Extract the [X, Y] coordinate from the center of the cell holding the provided text.  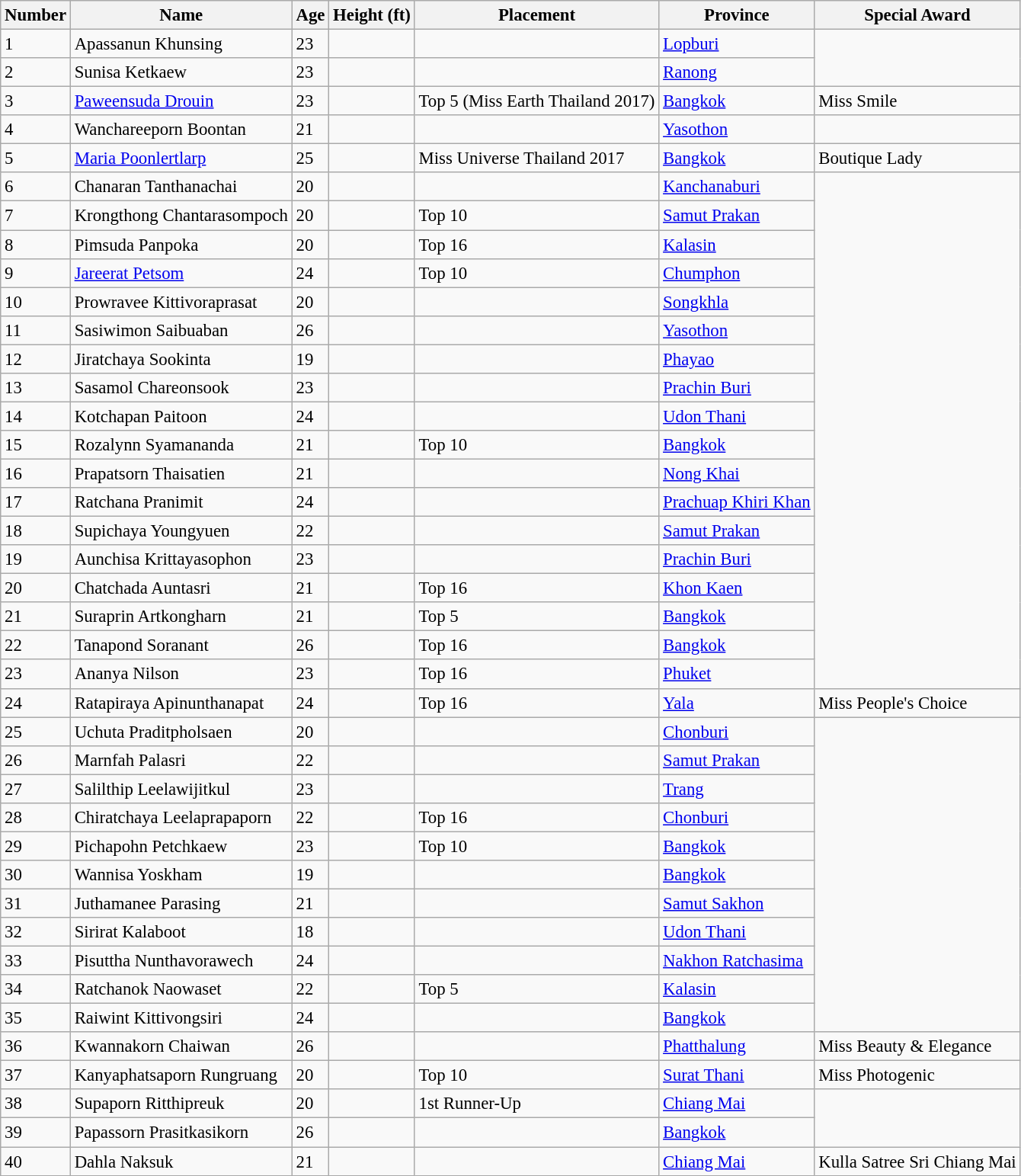
Khon Kaen [737, 588]
Kwannakorn Chaiwan [181, 1046]
Prachuap Khiri Khan [737, 502]
17 [36, 502]
6 [36, 187]
Chiratchaya Leelaprapaporn [181, 818]
12 [36, 359]
Tanapond Soranant [181, 646]
40 [36, 1162]
33 [36, 961]
Paweensuda Drouin [181, 101]
Pimsuda Panpoka [181, 245]
Raiwint Kittivongsiri [181, 1018]
Ratchana Pranimit [181, 502]
Dahla Naksuk [181, 1162]
Jiratchaya Sookinta [181, 359]
Top 5 (Miss Earth Thailand 2017) [536, 101]
Kulla Satree Sri Chiang Mai [917, 1162]
Papassorn Prasitkasikorn [181, 1133]
4 [36, 130]
Kanyaphatsaporn Rungruang [181, 1075]
Nakhon Ratchasima [737, 961]
Phuket [737, 675]
Special Award [917, 15]
14 [36, 416]
Kotchapan Paitoon [181, 416]
7 [36, 216]
1 [36, 44]
3 [36, 101]
Miss Universe Thailand 2017 [536, 159]
29 [36, 846]
Pisuttha Nunthavorawech [181, 961]
Age [311, 15]
Aunchisa Krittayasophon [181, 559]
Ranong [737, 72]
Yala [737, 703]
Krongthong Chantarasompoch [181, 216]
Nong Khai [737, 473]
Province [737, 15]
Songkhla [737, 302]
31 [36, 903]
9 [36, 273]
Chumphon [737, 273]
Marnfah Palasri [181, 760]
35 [36, 1018]
32 [36, 932]
34 [36, 989]
Uchuta Praditpholsaen [181, 732]
Lopburi [737, 44]
Rozalynn Syamananda [181, 445]
Surat Thani [737, 1075]
Supichaya Youngyuen [181, 531]
39 [36, 1133]
Samut Sakhon [737, 903]
Miss People's Choice [917, 703]
1st Runner-Up [536, 1104]
5 [36, 159]
Prapatsorn Thaisatien [181, 473]
Kanchanaburi [737, 187]
28 [36, 818]
Salilthip Leelawijitkul [181, 789]
Supaporn Ritthipreuk [181, 1104]
Phayao [737, 359]
10 [36, 302]
Ratchanok Naowaset [181, 989]
38 [36, 1104]
Chatchada Auntasri [181, 588]
8 [36, 245]
Boutique Lady [917, 159]
Placement [536, 15]
Miss Beauty & Elegance [917, 1046]
Maria Poonlertlarp [181, 159]
Height (ft) [372, 15]
11 [36, 330]
15 [36, 445]
Miss Photogenic [917, 1075]
Ratapiraya Apinunthanapat [181, 703]
Suraprin Artkongharn [181, 617]
Miss Smile [917, 101]
Ananya Nilson [181, 675]
27 [36, 789]
Chanaran Tanthanachai [181, 187]
Name [181, 15]
37 [36, 1075]
Sasamol Chareonsook [181, 388]
Wanchareeporn Boontan [181, 130]
36 [36, 1046]
Phatthalung [737, 1046]
Prowravee Kittivoraprasat [181, 302]
16 [36, 473]
Apassanun Khunsing [181, 44]
30 [36, 875]
Sirirat Kalaboot [181, 932]
Wannisa Yoskham [181, 875]
Sunisa Ketkaew [181, 72]
13 [36, 388]
Jareerat Petsom [181, 273]
Sasiwimon Saibuaban [181, 330]
Pichapohn Petchkaew [181, 846]
Juthamanee Parasing [181, 903]
Number [36, 15]
2 [36, 72]
Trang [737, 789]
